From the cell containing the given text, extract its center point as (X, Y) coordinate. 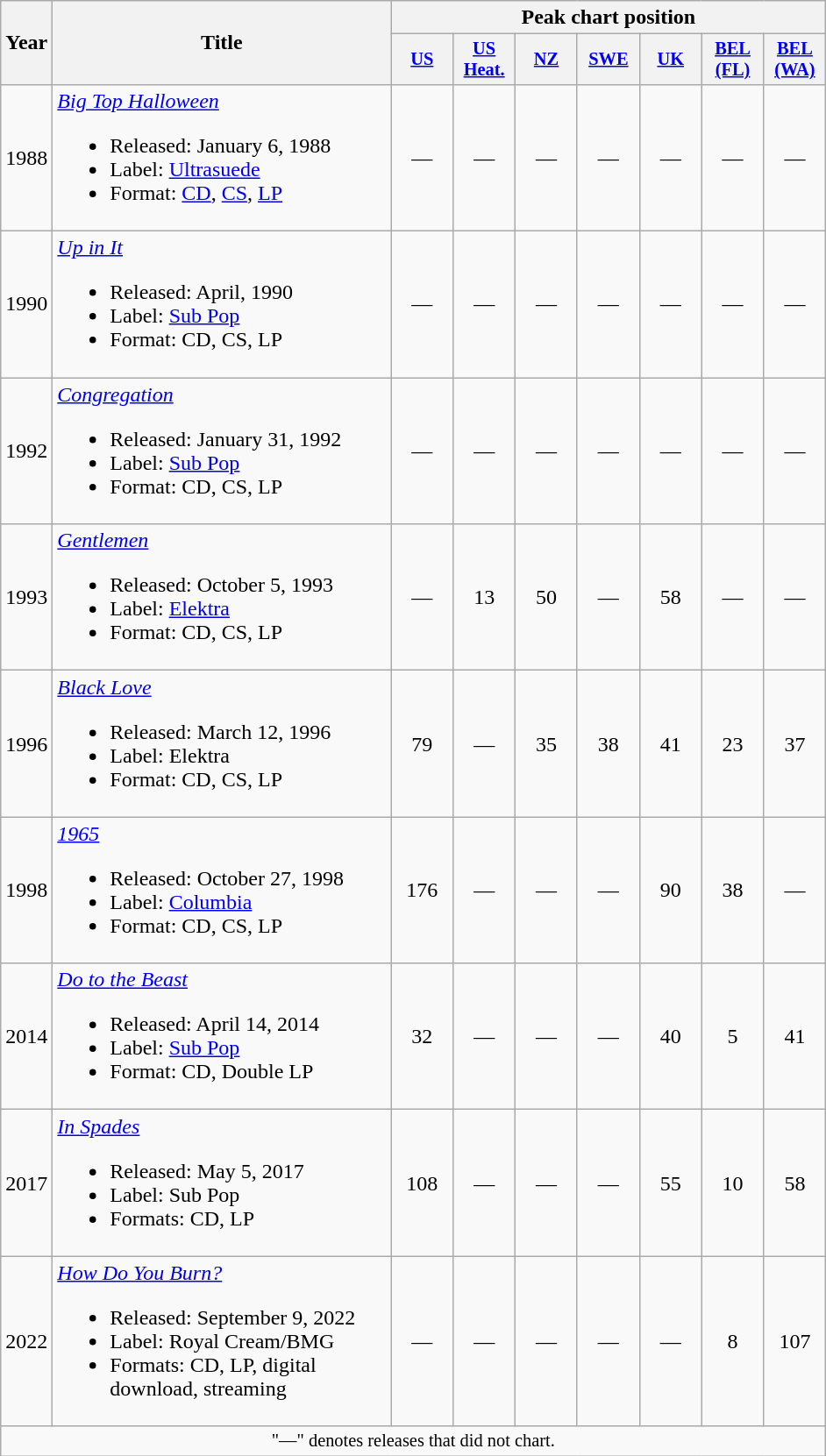
176 (423, 891)
2017 (26, 1183)
UK (670, 60)
1988 (26, 158)
BEL(WA) (794, 60)
USHeat. (484, 60)
37 (794, 743)
"—" denotes releases that did not chart. (414, 1441)
Title (222, 43)
79 (423, 743)
50 (547, 598)
8 (733, 1341)
Big Top HalloweenReleased: January 6, 1988Label: UltrasuedeFormat: CD, CS, LP (222, 158)
32 (423, 1036)
Year (26, 43)
55 (670, 1183)
In SpadesReleased: May 5, 2017Label: Sub PopFormats: CD, LP (222, 1183)
Do to the BeastReleased: April 14, 2014Label: Sub PopFormat: CD, Double LP (222, 1036)
GentlemenReleased: October 5, 1993Label: ElektraFormat: CD, CS, LP (222, 598)
2014 (26, 1036)
1965Released: October 27, 1998Label: ColumbiaFormat: CD, CS, LP (222, 891)
1993 (26, 598)
108 (423, 1183)
2022 (26, 1341)
BEL(FL) (733, 60)
CongregationReleased: January 31, 1992Label: Sub PopFormat: CD, CS, LP (222, 451)
SWE (609, 60)
107 (794, 1341)
US (423, 60)
90 (670, 891)
NZ (547, 60)
23 (733, 743)
10 (733, 1183)
13 (484, 598)
1990 (26, 305)
Peak chart position (609, 18)
1998 (26, 891)
Up in ItReleased: April, 1990Label: Sub PopFormat: CD, CS, LP (222, 305)
40 (670, 1036)
Black LoveReleased: March 12, 1996Label: ElektraFormat: CD, CS, LP (222, 743)
5 (733, 1036)
1992 (26, 451)
How Do You Burn?Released: September 9, 2022Label: Royal Cream/BMGFormats: CD, LP, digital download, streaming (222, 1341)
1996 (26, 743)
35 (547, 743)
